From the cell containing the given text, extract its center point as [X, Y] coordinate. 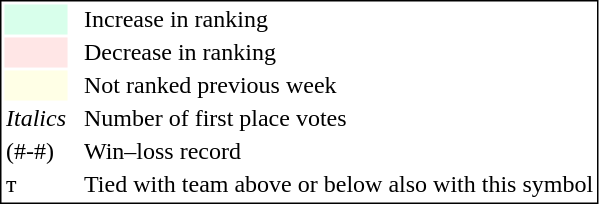
Tied with team above or below also with this symbol [338, 185]
Not ranked previous week [338, 85]
Increase in ranking [338, 19]
Decrease in ranking [338, 53]
Number of first place votes [338, 119]
т [36, 185]
(#-#) [36, 151]
Italics [36, 119]
Win–loss record [338, 151]
